Provide the [x, y] coordinate of the cell's center where the given text is located.  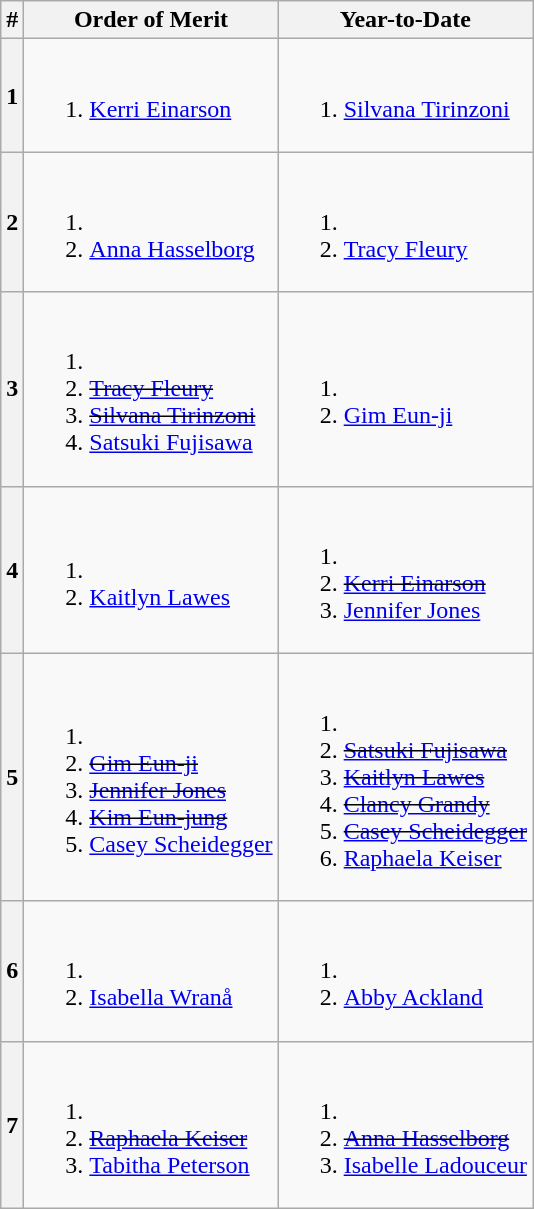
Gim Eun-ji Jennifer Jones Kim Eun-jung Casey Scheidegger [151, 777]
1 [12, 96]
Kaitlyn Lawes [151, 570]
Order of Merit [151, 20]
5 [12, 777]
Anna Hasselborg [151, 222]
Tracy Fleury Silvana Tirinzoni Satsuki Fujisawa [151, 389]
Satsuki Fujisawa Kaitlyn Lawes Clancy Grandy Casey Scheidegger Raphaela Keiser [405, 777]
Raphaela Keiser Tabitha Peterson [151, 1124]
Year-to-Date [405, 20]
Isabella Wranå [151, 971]
6 [12, 971]
Tracy Fleury [405, 222]
Anna Hasselborg Isabelle Ladouceur [405, 1124]
Abby Ackland [405, 971]
Kerri Einarson Jennifer Jones [405, 570]
4 [12, 570]
2 [12, 222]
3 [12, 389]
Kerri Einarson [151, 96]
7 [12, 1124]
Silvana Tirinzoni [405, 96]
# [12, 20]
Gim Eun-ji [405, 389]
